For the text-containing cell, return its midpoint in [X, Y] coordinate format. 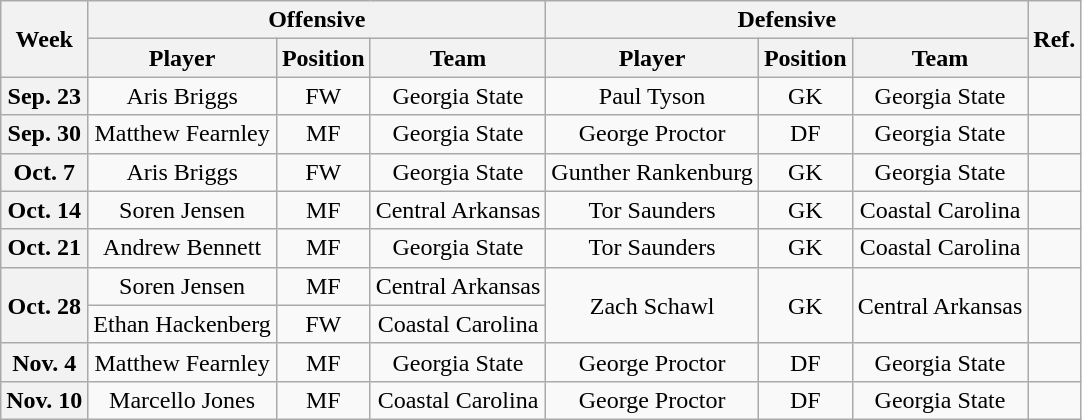
Zach Schawl [652, 305]
Sep. 30 [44, 134]
Sep. 23 [44, 96]
Week [44, 39]
Gunther Rankenburg [652, 172]
Ethan Hackenberg [182, 324]
Oct. 21 [44, 248]
Andrew Bennett [182, 248]
Nov. 4 [44, 362]
Paul Tyson [652, 96]
Oct. 28 [44, 305]
Oct. 14 [44, 210]
Defensive [787, 20]
Nov. 10 [44, 400]
Offensive [317, 20]
Oct. 7 [44, 172]
Marcello Jones [182, 400]
Ref. [1054, 39]
